Pinpoint the cell where the given text exists, returning its [x, y] midpoint coordinate. 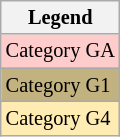
Category G4 [60, 118]
Legend [60, 17]
Category G1 [60, 85]
Category GA [60, 51]
